Search for the cell housing the specified text and yield its (x, y) center coordinate. 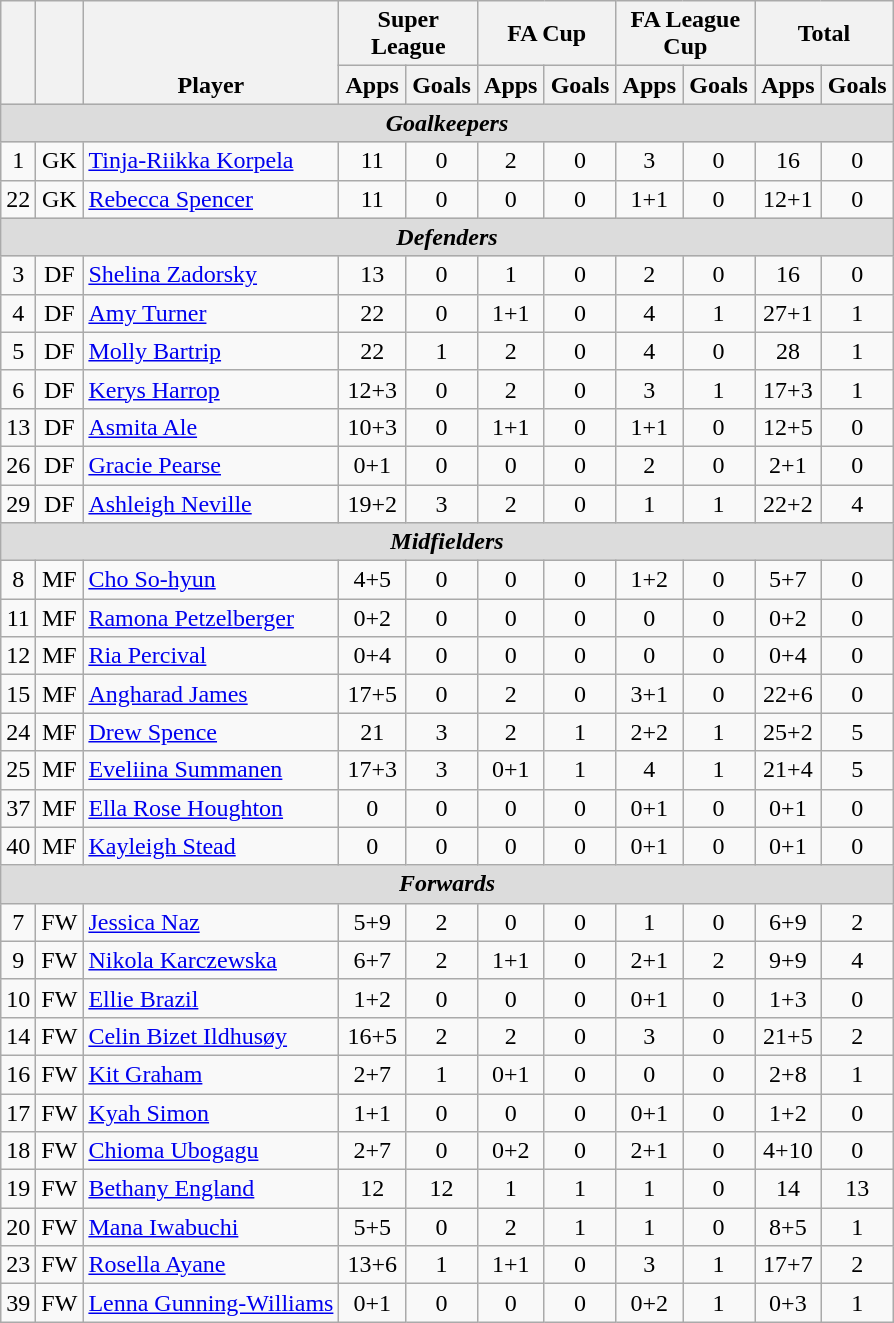
23 (18, 1265)
Tinja-Riikka Korpela (211, 161)
Asmita Ale (211, 427)
17+7 (788, 1265)
22+6 (788, 694)
Chioma Ubogagu (211, 1151)
Ramona Petzelberger (211, 618)
Angharad James (211, 694)
Midfielders (447, 542)
Amy Turner (211, 313)
Jessica Naz (211, 922)
Defenders (447, 237)
Shelina Zadorsky (211, 275)
Bethany England (211, 1189)
9+9 (788, 960)
8 (18, 580)
10+3 (372, 427)
1+3 (788, 998)
Player (211, 52)
5+9 (372, 922)
20 (18, 1227)
7 (18, 922)
24 (18, 732)
FA League Cup (686, 34)
Lenna Gunning-Williams (211, 1303)
Ellie Brazil (211, 998)
Kerys Harrop (211, 389)
Total (824, 34)
21+4 (788, 770)
3+1 (650, 694)
29 (18, 503)
17 (18, 1113)
18 (18, 1151)
26 (18, 465)
17+5 (372, 694)
4+5 (372, 580)
Eveliina Summanen (211, 770)
Celin Bizet Ildhusøy (211, 1036)
Cho So-hyun (211, 580)
FA Cup (546, 34)
21+5 (788, 1036)
0+3 (788, 1303)
21 (372, 732)
22+2 (788, 503)
39 (18, 1303)
2+8 (788, 1074)
19+2 (372, 503)
6 (18, 389)
Mana Iwabuchi (211, 1227)
Rosella Ayane (211, 1265)
16+5 (372, 1036)
4+10 (788, 1151)
Kit Graham (211, 1074)
Kayleigh Stead (211, 846)
Super League (408, 34)
12+5 (788, 427)
28 (788, 351)
13+6 (372, 1265)
19 (18, 1189)
Ria Percival (211, 656)
12+1 (788, 199)
27+1 (788, 313)
12+3 (372, 389)
Ashleigh Neville (211, 503)
Gracie Pearse (211, 465)
6+9 (788, 922)
Rebecca Spencer (211, 199)
25+2 (788, 732)
9 (18, 960)
8+5 (788, 1227)
37 (18, 808)
Kyah Simon (211, 1113)
Molly Bartrip (211, 351)
Drew Spence (211, 732)
Nikola Karczewska (211, 960)
Ella Rose Houghton (211, 808)
5+7 (788, 580)
Forwards (447, 884)
40 (18, 846)
25 (18, 770)
6+7 (372, 960)
2+2 (650, 732)
Goalkeepers (447, 123)
15 (18, 694)
5+5 (372, 1227)
10 (18, 998)
